Identify which cell holds the provided text, then report its [X, Y] central coordinate. 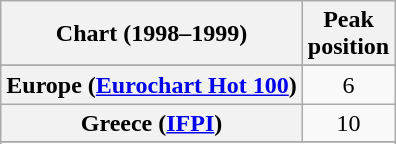
Peakposition [348, 34]
10 [348, 123]
Europe (Eurochart Hot 100) [152, 85]
Greece (IFPI) [152, 123]
6 [348, 85]
Chart (1998–1999) [152, 34]
